Return the [x, y] coordinate for the center point of the cell that contains the specified text.  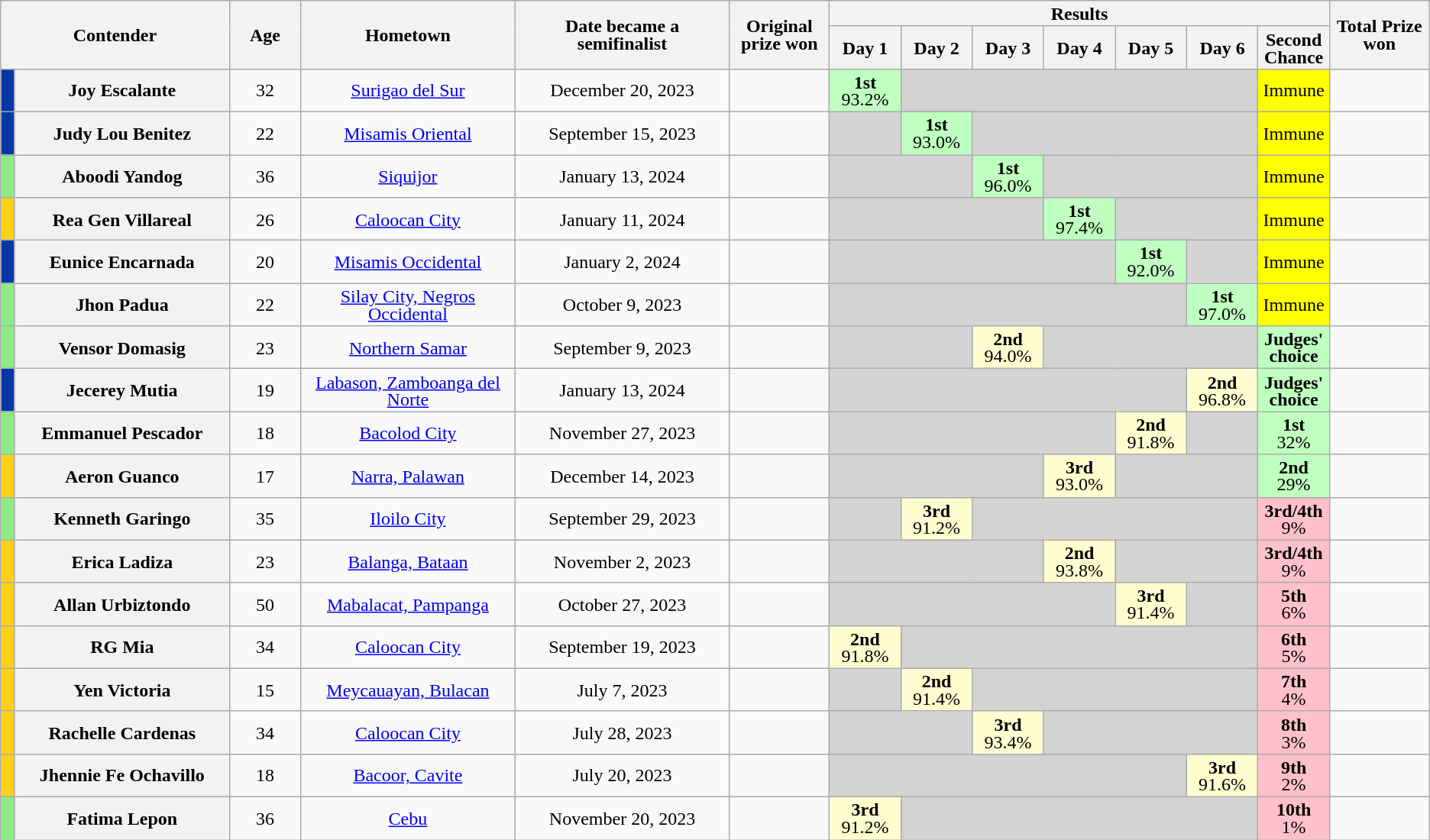
Meycauayan, Bulacan [408, 690]
Day 5 [1151, 47]
December 14, 2023 [622, 476]
Erica Ladiza [122, 561]
10th1% [1294, 818]
Joy Escalante [122, 90]
Date became a semifinalist [622, 35]
6th5% [1294, 647]
1st32% [1294, 433]
October 9, 2023 [622, 305]
3rd91.6% [1222, 775]
Day 6 [1222, 47]
November 20, 2023 [622, 818]
26 [265, 219]
October 27, 2023 [622, 604]
July 28, 2023 [622, 732]
Original prize won [779, 35]
2nd93.8% [1079, 561]
Bacoor, Cavite [408, 775]
Jecerey Mutia [122, 390]
Northern Samar [408, 347]
Results [1080, 14]
20 [265, 262]
RG Mia [122, 647]
Aboodi Yandog [122, 176]
Eunice Encarnada [122, 262]
September 29, 2023 [622, 519]
Hometown [408, 35]
50 [265, 604]
Iloilo City [408, 519]
Cebu [408, 818]
Vensor Domasig [122, 347]
Day 1 [865, 47]
Judy Lou Benitez [122, 133]
Contender [115, 35]
Rea Gen Villareal [122, 219]
July 7, 2023 [622, 690]
Jhon Padua [122, 305]
January 2, 2024 [622, 262]
1st92.0% [1151, 262]
Bacolod City [408, 433]
3rd93.0% [1079, 476]
Aeron Guanco [122, 476]
2nd94.0% [1008, 347]
19 [265, 390]
November 27, 2023 [622, 433]
17 [265, 476]
15 [265, 690]
5th6% [1294, 604]
1st97.4% [1079, 219]
Day 2 [937, 47]
Age [265, 35]
Day 4 [1079, 47]
Siquijor [408, 176]
September 15, 2023 [622, 133]
9th2% [1294, 775]
Mabalacat, Pampanga [408, 604]
December 20, 2023 [622, 90]
1st96.0% [1008, 176]
Day 3 [1008, 47]
January 11, 2024 [622, 219]
September 9, 2023 [622, 347]
3rd93.4% [1008, 732]
Fatima Lepon [122, 818]
Yen Victoria [122, 690]
35 [265, 519]
1st93.0% [937, 133]
Balanga, Bataan [408, 561]
July 20, 2023 [622, 775]
Misamis Occidental [408, 262]
November 2, 2023 [622, 561]
2nd91.4% [937, 690]
2nd29% [1294, 476]
32 [265, 90]
8th3% [1294, 732]
Second Chance [1294, 47]
2nd96.8% [1222, 390]
1st93.2% [865, 90]
September 19, 2023 [622, 647]
Silay City, Negros Occidental [408, 305]
3rd91.4% [1151, 604]
Allan Urbiztondo [122, 604]
Rachelle Cardenas [122, 732]
Misamis Oriental [408, 133]
Surigao del Sur [408, 90]
Total Prize won [1380, 35]
Labason, Zamboanga del Norte [408, 390]
7th4% [1294, 690]
Jhennie Fe Ochavillo [122, 775]
Kenneth Garingo [122, 519]
1st97.0% [1222, 305]
Narra, Palawan [408, 476]
Emmanuel Pescador [122, 433]
